Pinpoint the cell where the given text exists, returning its [x, y] midpoint coordinate. 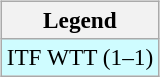
ITF WTT (1–1) [80, 57]
Legend [80, 20]
